Identify which cell holds the provided text, then report its (x, y) central coordinate. 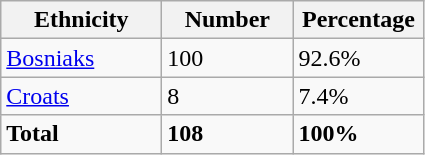
Total (82, 134)
108 (228, 134)
100 (228, 58)
Number (228, 20)
8 (228, 96)
7.4% (358, 96)
Bosniaks (82, 58)
Percentage (358, 20)
92.6% (358, 58)
Ethnicity (82, 20)
Croats (82, 96)
100% (358, 134)
